Return [x, y] of the center of cell containing provided text 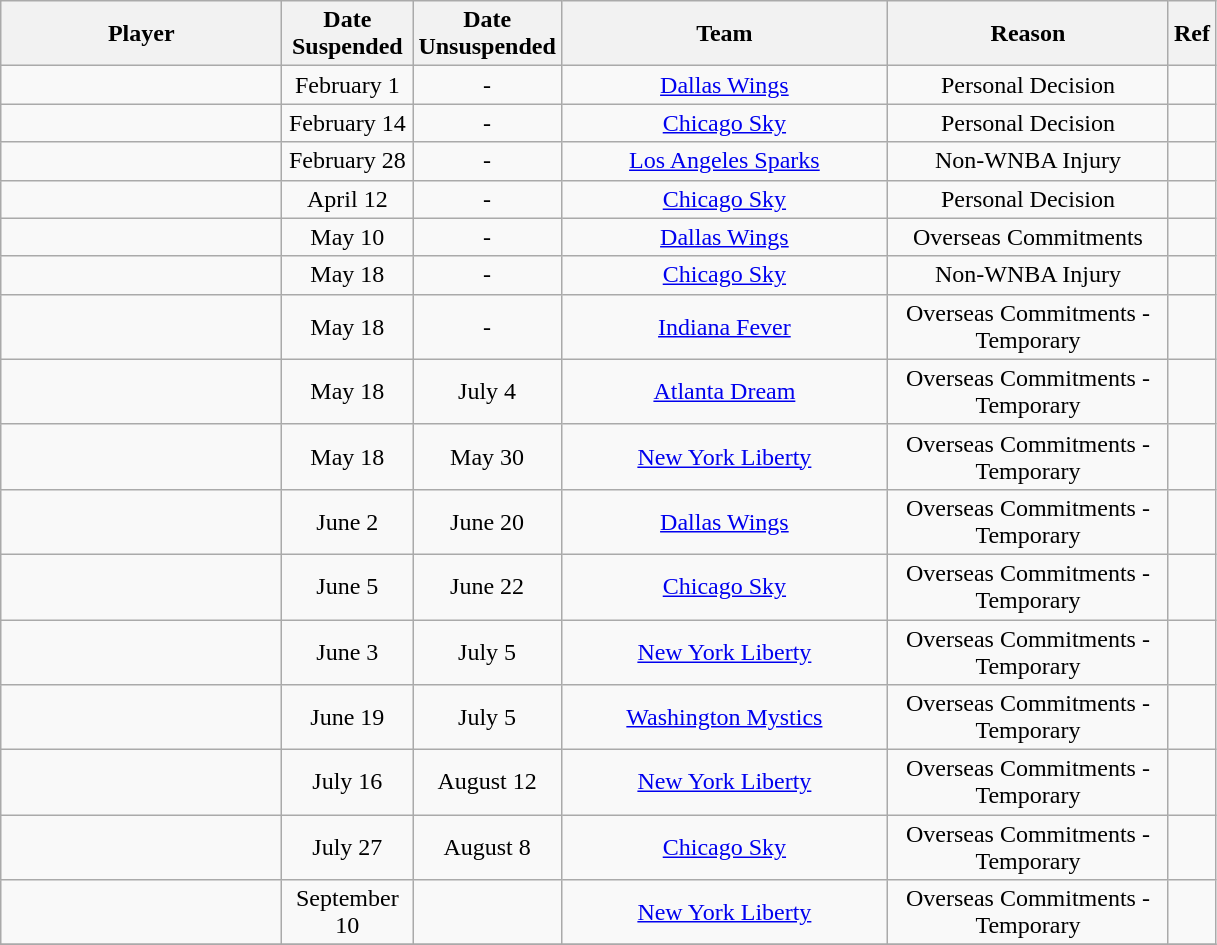
Ref [1192, 34]
Washington Mystics [724, 718]
June 2 [348, 522]
February 1 [348, 85]
August 8 [487, 848]
July 16 [348, 782]
Date Unsuspended [487, 34]
June 3 [348, 652]
May 30 [487, 456]
September 10 [348, 912]
Indiana Fever [724, 326]
February 28 [348, 161]
Team [724, 34]
June 20 [487, 522]
August 12 [487, 782]
Date Suspended [348, 34]
Los Angeles Sparks [724, 161]
June 5 [348, 586]
June 22 [487, 586]
July 27 [348, 848]
July 4 [487, 392]
February 14 [348, 123]
June 19 [348, 718]
Reason [1028, 34]
Player [142, 34]
Atlanta Dream [724, 392]
May 10 [348, 237]
April 12 [348, 199]
Overseas Commitments [1028, 237]
